Pinpoint the cell where the given text exists, returning its (x, y) midpoint coordinate. 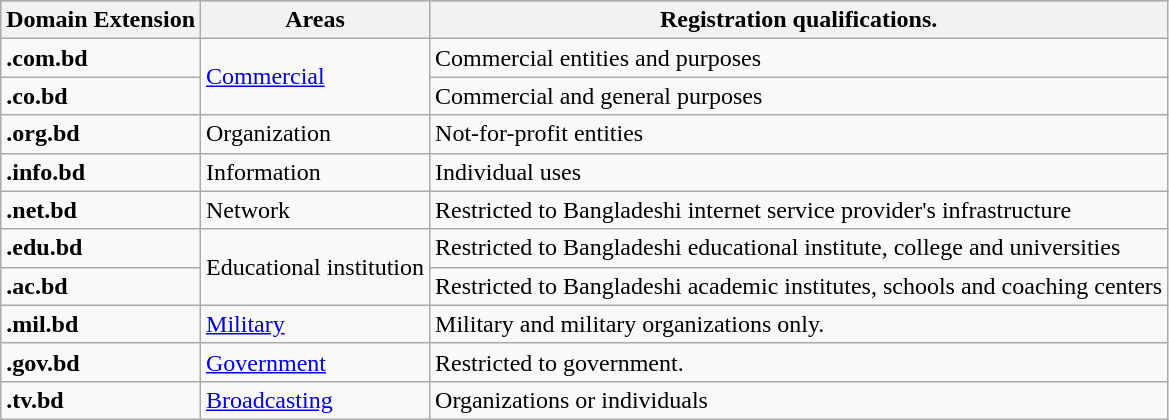
Organization (316, 134)
Restricted to government. (799, 362)
Commercial (316, 77)
Educational institution (316, 267)
Network (316, 210)
Broadcasting (316, 400)
.mil.bd (101, 324)
Restricted to Bangladeshi academic institutes, schools and coaching centers (799, 286)
.co.bd (101, 96)
Military and military organizations only. (799, 324)
Government (316, 362)
.com.bd (101, 58)
Restricted to Bangladeshi internet service provider's infrastructure (799, 210)
Restricted to Bangladeshi educational institute, college and universities (799, 248)
Information (316, 172)
Commercial entities and purposes (799, 58)
.gov.bd (101, 362)
.tv.bd (101, 400)
Individual uses (799, 172)
Organizations or individuals (799, 400)
Registration qualifications. (799, 20)
Domain Extension (101, 20)
.net.bd (101, 210)
.edu.bd (101, 248)
.org.bd (101, 134)
Areas (316, 20)
.ac.bd (101, 286)
.info.bd (101, 172)
Military (316, 324)
Not-for-profit entities (799, 134)
Commercial and general purposes (799, 96)
